Pinpoint the cell where the given text exists, returning its [x, y] midpoint coordinate. 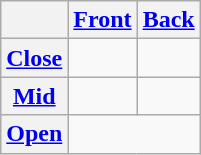
Front [102, 20]
Close [34, 58]
Back [168, 20]
Open [34, 134]
Mid [34, 96]
